Output the (x, y) coordinate of the center of the cell containing the given text.  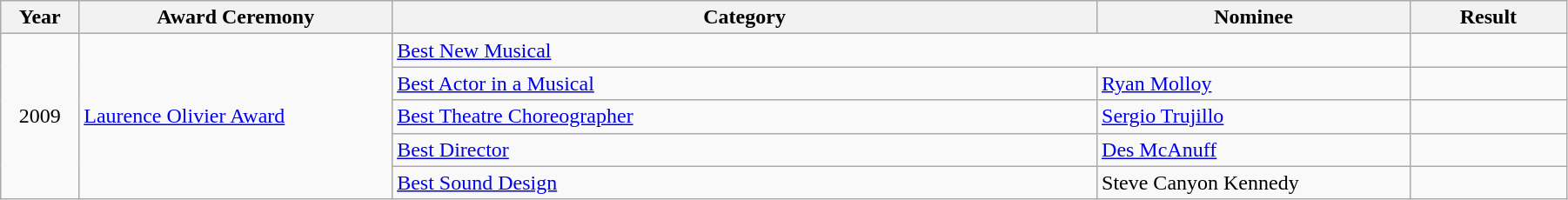
Des McAnuff (1254, 150)
Best Theatre Choreographer (745, 117)
Best Director (745, 150)
Best Actor in a Musical (745, 83)
2009 (40, 117)
Sergio Trujillo (1254, 117)
Steve Canyon Kennedy (1254, 183)
Year (40, 17)
Nominee (1254, 17)
Best New Musical (901, 50)
Laurence Olivier Award (236, 117)
Best Sound Design (745, 183)
Category (745, 17)
Ryan Molloy (1254, 83)
Award Ceremony (236, 17)
Result (1488, 17)
